Return [X, Y] of the center of cell containing provided text 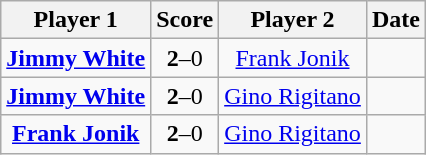
Player 2 [293, 20]
Player 1 [76, 20]
Date [396, 20]
Score [185, 20]
